Find where the given text appears and provide that cell's center as (X, Y) coordinate. 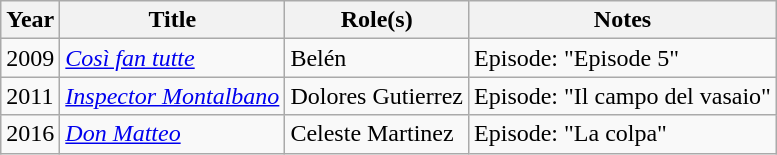
Così fan tutte (172, 58)
Year (30, 20)
Episode: "Il campo del vasaio" (623, 96)
Notes (623, 20)
Celeste Martinez (377, 134)
2011 (30, 96)
Belén (377, 58)
Don Matteo (172, 134)
Dolores Gutierrez (377, 96)
Episode: "La colpa" (623, 134)
Inspector Montalbano (172, 96)
Episode: "Episode 5" (623, 58)
2016 (30, 134)
2009 (30, 58)
Role(s) (377, 20)
Title (172, 20)
